Search for the cell housing the specified text and yield its [x, y] center coordinate. 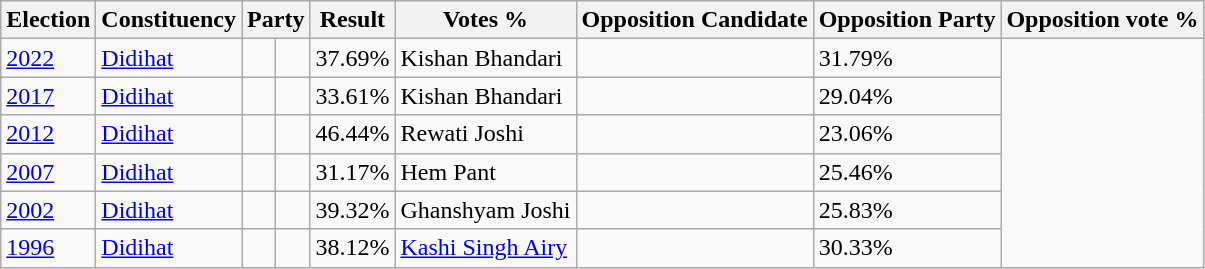
2017 [48, 96]
Rewati Joshi [486, 134]
2007 [48, 172]
Hem Pant [486, 172]
38.12% [352, 248]
1996 [48, 248]
Votes % [486, 20]
Opposition Candidate [694, 20]
23.06% [907, 134]
Opposition Party [907, 20]
Election [48, 20]
33.61% [352, 96]
Constituency [169, 20]
37.69% [352, 58]
29.04% [907, 96]
2012 [48, 134]
Ghanshyam Joshi [486, 210]
25.83% [907, 210]
2002 [48, 210]
Kashi Singh Airy [486, 248]
Party [276, 20]
31.79% [907, 58]
31.17% [352, 172]
Opposition vote % [1102, 20]
39.32% [352, 210]
Result [352, 20]
46.44% [352, 134]
25.46% [907, 172]
30.33% [907, 248]
2022 [48, 58]
